Extract the (X, Y) coordinate from the center of the cell holding the provided text.  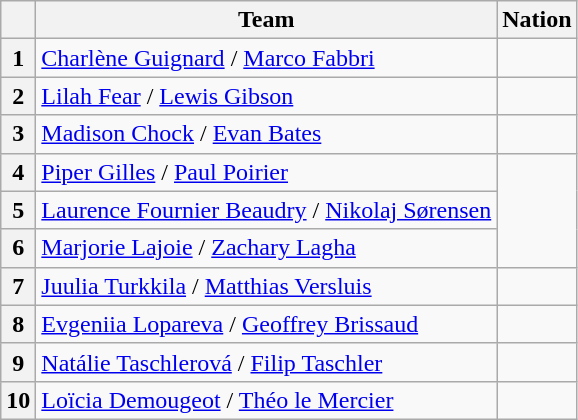
Team (266, 20)
10 (18, 400)
Piper Gilles / Paul Poirier (266, 172)
4 (18, 172)
8 (18, 324)
Charlène Guignard / Marco Fabbri (266, 58)
Juulia Turkkila / Matthias Versluis (266, 286)
3 (18, 134)
5 (18, 210)
Nation (537, 20)
Lilah Fear / Lewis Gibson (266, 96)
Marjorie Lajoie / Zachary Lagha (266, 248)
Natálie Taschlerová / Filip Taschler (266, 362)
2 (18, 96)
7 (18, 286)
Laurence Fournier Beaudry / Nikolaj Sørensen (266, 210)
Loïcia Demougeot / Théo le Mercier (266, 400)
Evgeniia Lopareva / Geoffrey Brissaud (266, 324)
9 (18, 362)
1 (18, 58)
Madison Chock / Evan Bates (266, 134)
6 (18, 248)
